Find where the given text appears and provide that cell's center as [X, Y] coordinate. 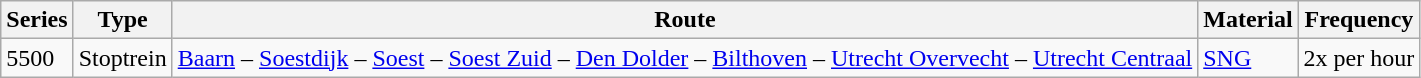
5500 [37, 58]
SNG [1248, 58]
Baarn – Soestdijk – Soest – Soest Zuid – Den Dolder – Bilthoven – Utrecht Overvecht – Utrecht Centraal [685, 58]
Stoptrein [122, 58]
Route [685, 20]
2x per hour [1359, 58]
Type [122, 20]
Frequency [1359, 20]
Material [1248, 20]
Series [37, 20]
